From the cell containing the given text, extract its center point as (X, Y) coordinate. 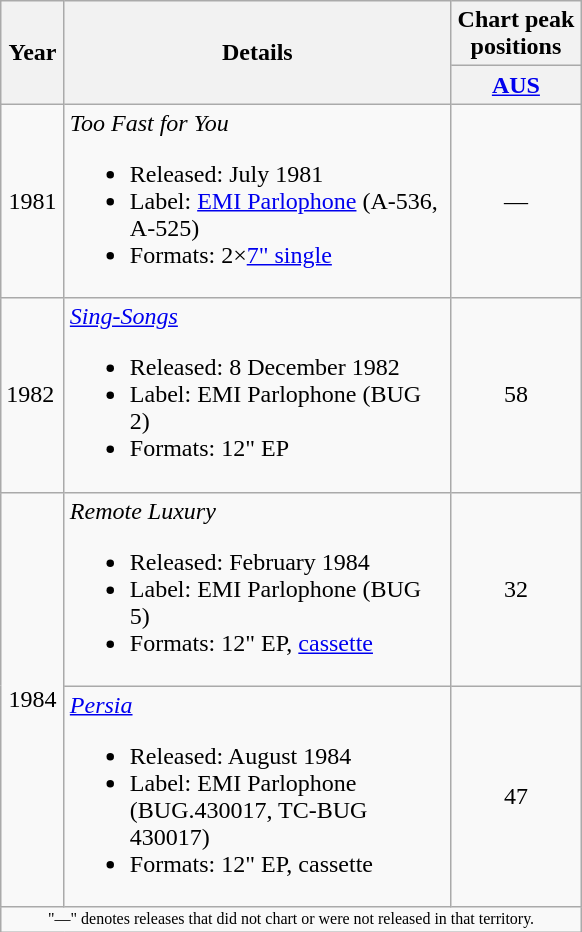
"—" denotes releases that did not chart or were not released in that territory. (292, 919)
AUS (516, 85)
Too Fast for YouReleased: July 1981Label: EMI Parlophone (A-536, A-525)Formats: 2×7" single (257, 201)
Sing-SongsReleased: 8 December 1982Label: EMI Parlophone (BUG 2)Formats: 12" EP (257, 395)
1981 (33, 201)
32 (516, 589)
Remote LuxuryReleased: February 1984Label: EMI Parlophone (BUG 5)Formats: 12" EP, cassette (257, 589)
47 (516, 796)
1982 (33, 395)
58 (516, 395)
Details (257, 52)
PersiaReleased: August 1984Label: EMI Parlophone (BUG.430017, TC-BUG 430017)Formats: 12" EP, cassette (257, 796)
1984 (33, 700)
Chart peak positions (516, 34)
Year (33, 52)
— (516, 201)
